Pinpoint the cell where the given text exists, returning its [x, y] midpoint coordinate. 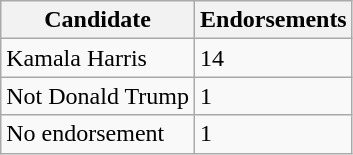
Not Donald Trump [98, 96]
Kamala Harris [98, 58]
No endorsement [98, 134]
Endorsements [274, 20]
14 [274, 58]
Candidate [98, 20]
